Locate the cell with the specified text and output its [x, y] center coordinate. 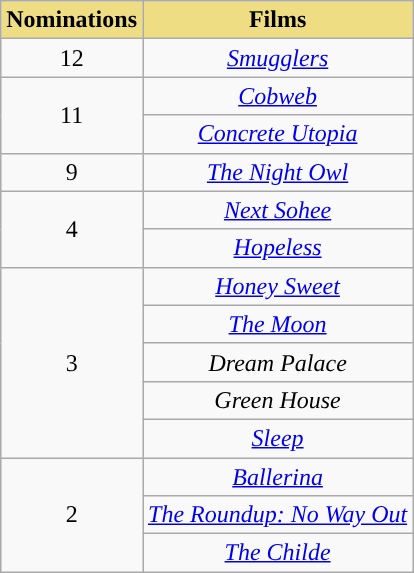
The Night Owl [277, 172]
Ballerina [277, 477]
3 [72, 362]
12 [72, 58]
Honey Sweet [277, 286]
9 [72, 172]
Next Sohee [277, 210]
Dream Palace [277, 362]
The Childe [277, 553]
Nominations [72, 20]
Films [277, 20]
Green House [277, 400]
11 [72, 115]
Smugglers [277, 58]
Concrete Utopia [277, 134]
The Roundup: No Way Out [277, 515]
The Moon [277, 324]
4 [72, 229]
2 [72, 515]
Sleep [277, 438]
Cobweb [277, 96]
Hopeless [277, 248]
